Provide the [X, Y] coordinate of the cell's center where the given text is located.  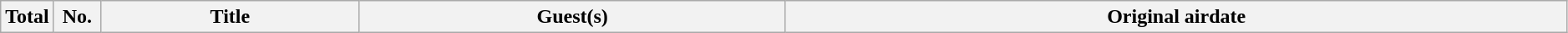
Original airdate [1176, 17]
Title [230, 17]
Guest(s) [572, 17]
No. [77, 17]
Total [28, 17]
